Find where the given text appears and provide that cell's center as [X, Y] coordinate. 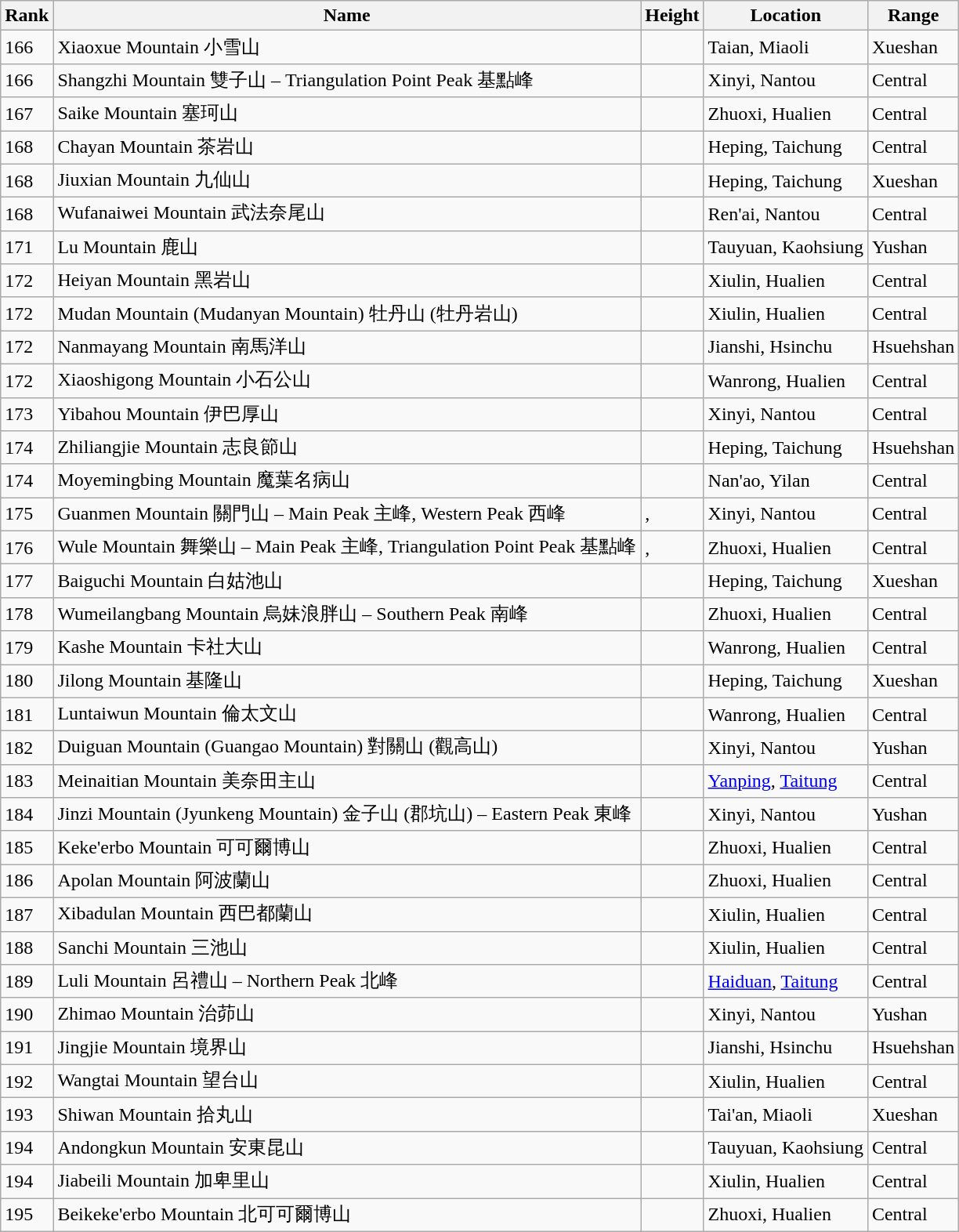
Jiabeili Mountain 加卑里山 [347, 1182]
Height [672, 16]
187 [27, 914]
177 [27, 582]
167 [27, 114]
Kashe Mountain 卡社大山 [347, 647]
Jiuxian Mountain 九仙山 [347, 180]
Shangzhi Mountain 雙子山 – Triangulation Point Peak 基點峰 [347, 80]
Luli Mountain 呂禮山 – Northern Peak 北峰 [347, 981]
Apolan Mountain 阿波蘭山 [347, 881]
179 [27, 647]
190 [27, 1014]
Wule Mountain 舞樂山 – Main Peak 主峰, Triangulation Point Peak 基點峰 [347, 547]
Zhiliangjie Mountain 志良節山 [347, 448]
188 [27, 948]
Yanping, Taitung [785, 781]
Xibadulan Mountain 西巴都蘭山 [347, 914]
181 [27, 715]
191 [27, 1049]
Rank [27, 16]
Jingjie Mountain 境界山 [347, 1049]
Taian, Miaoli [785, 47]
189 [27, 981]
Haiduan, Taitung [785, 981]
Shiwan Mountain 拾丸山 [347, 1114]
Wufanaiwei Mountain 武法奈尾山 [347, 215]
173 [27, 414]
Name [347, 16]
Nan'ao, Yilan [785, 481]
Mudan Mountain (Mudanyan Mountain) 牡丹山 (牡丹岩山) [347, 313]
Guanmen Mountain 關門山 – Main Peak 主峰, Western Peak 西峰 [347, 514]
Location [785, 16]
Jilong Mountain 基隆山 [347, 682]
Lu Mountain 鹿山 [347, 248]
Heiyan Mountain 黑岩山 [347, 281]
Saike Mountain 塞珂山 [347, 114]
Ren'ai, Nantou [785, 215]
Moyemingbing Mountain 魔葉名病山 [347, 481]
192 [27, 1082]
Tai'an, Miaoli [785, 1114]
Yibahou Mountain 伊巴厚山 [347, 414]
Wumeilangbang Mountain 烏妹浪胖山 – Southern Peak 南峰 [347, 614]
Nanmayang Mountain 南馬洋山 [347, 348]
180 [27, 682]
171 [27, 248]
Andongkun Mountain 安東昆山 [347, 1147]
Jinzi Mountain (Jyunkeng Mountain) 金子山 (郡坑山) – Eastern Peak 東峰 [347, 815]
Xiaoxue Mountain 小雪山 [347, 47]
Xiaoshigong Mountain 小石公山 [347, 381]
186 [27, 881]
178 [27, 614]
183 [27, 781]
Duiguan Mountain (Guangao Mountain) 對關山 (觀高山) [347, 748]
Keke'erbo Mountain 可可爾博山 [347, 848]
Sanchi Mountain 三池山 [347, 948]
Wangtai Mountain 望台山 [347, 1082]
Zhimao Mountain 治茆山 [347, 1014]
Luntaiwun Mountain 倫太文山 [347, 715]
Baiguchi Mountain 白姑池山 [347, 582]
175 [27, 514]
176 [27, 547]
195 [27, 1215]
Range [913, 16]
182 [27, 748]
Beikeke'erbo Mountain 北可可爾博山 [347, 1215]
185 [27, 848]
193 [27, 1114]
Meinaitian Mountain 美奈田主山 [347, 781]
184 [27, 815]
Chayan Mountain 茶岩山 [347, 147]
